Return the [X, Y] coordinate for the center point of the cell that contains the specified text.  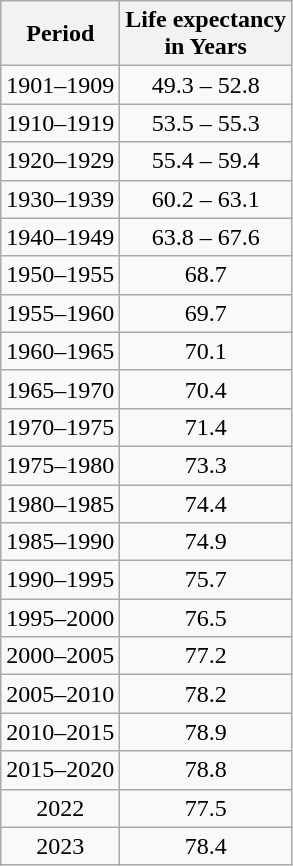
2022 [60, 808]
74.4 [206, 503]
1950–1955 [60, 275]
1990–1995 [60, 580]
70.4 [206, 389]
77.5 [206, 808]
1980–1985 [60, 503]
68.7 [206, 275]
1901–1909 [60, 85]
1970–1975 [60, 427]
55.4 – 59.4 [206, 161]
1910–1919 [60, 123]
1920–1929 [60, 161]
2000–2005 [60, 656]
78.2 [206, 694]
77.2 [206, 656]
75.7 [206, 580]
Life expectancy in Years [206, 34]
2023 [60, 846]
49.3 – 52.8 [206, 85]
78.4 [206, 846]
1930–1939 [60, 199]
2005–2010 [60, 694]
63.8 – 67.6 [206, 237]
1960–1965 [60, 351]
1975–1980 [60, 465]
74.9 [206, 542]
71.4 [206, 427]
2010–2015 [60, 732]
1955–1960 [60, 313]
1940–1949 [60, 237]
1995–2000 [60, 618]
60.2 – 63.1 [206, 199]
2015–2020 [60, 770]
78.8 [206, 770]
78.9 [206, 732]
1985–1990 [60, 542]
70.1 [206, 351]
76.5 [206, 618]
69.7 [206, 313]
Period [60, 34]
53.5 – 55.3 [206, 123]
1965–1970 [60, 389]
73.3 [206, 465]
